Find where the given text appears and provide that cell's center as [X, Y] coordinate. 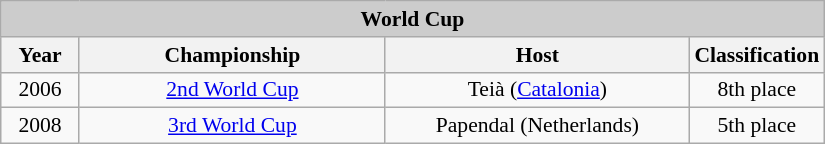
2006 [40, 90]
World Cup [413, 19]
Teià (Catalonia) [537, 90]
2008 [40, 126]
Papendal (Netherlands) [537, 126]
8th place [756, 90]
5th place [756, 126]
2nd World Cup [232, 90]
3rd World Cup [232, 126]
Classification [756, 55]
Championship [232, 55]
Year [40, 55]
Host [537, 55]
